Locate the cell with the specified text and output its [X, Y] center coordinate. 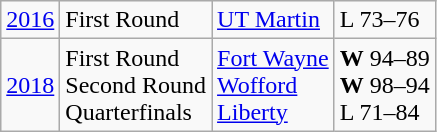
W 94–89W 98–94L 71–84 [384, 85]
Fort WayneWoffordLiberty [274, 85]
L 73–76 [384, 20]
2016 [30, 20]
2018 [30, 85]
First Round [136, 20]
First RoundSecond RoundQuarterfinals [136, 85]
UT Martin [274, 20]
